Scan for the cell matching the given text and deliver its (x, y) coordinate at center. 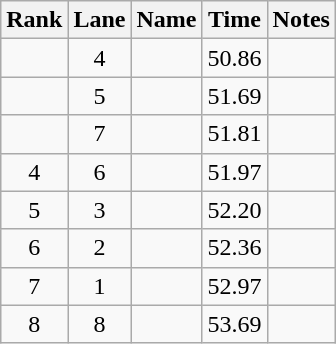
2 (100, 248)
52.20 (234, 210)
Rank (34, 20)
50.86 (234, 58)
51.81 (234, 134)
Lane (100, 20)
52.97 (234, 286)
Time (234, 20)
51.69 (234, 96)
53.69 (234, 324)
Name (166, 20)
Notes (301, 20)
1 (100, 286)
51.97 (234, 172)
3 (100, 210)
52.36 (234, 248)
